Detect which cell encompasses the target text, then output its (X, Y) center coordinate. 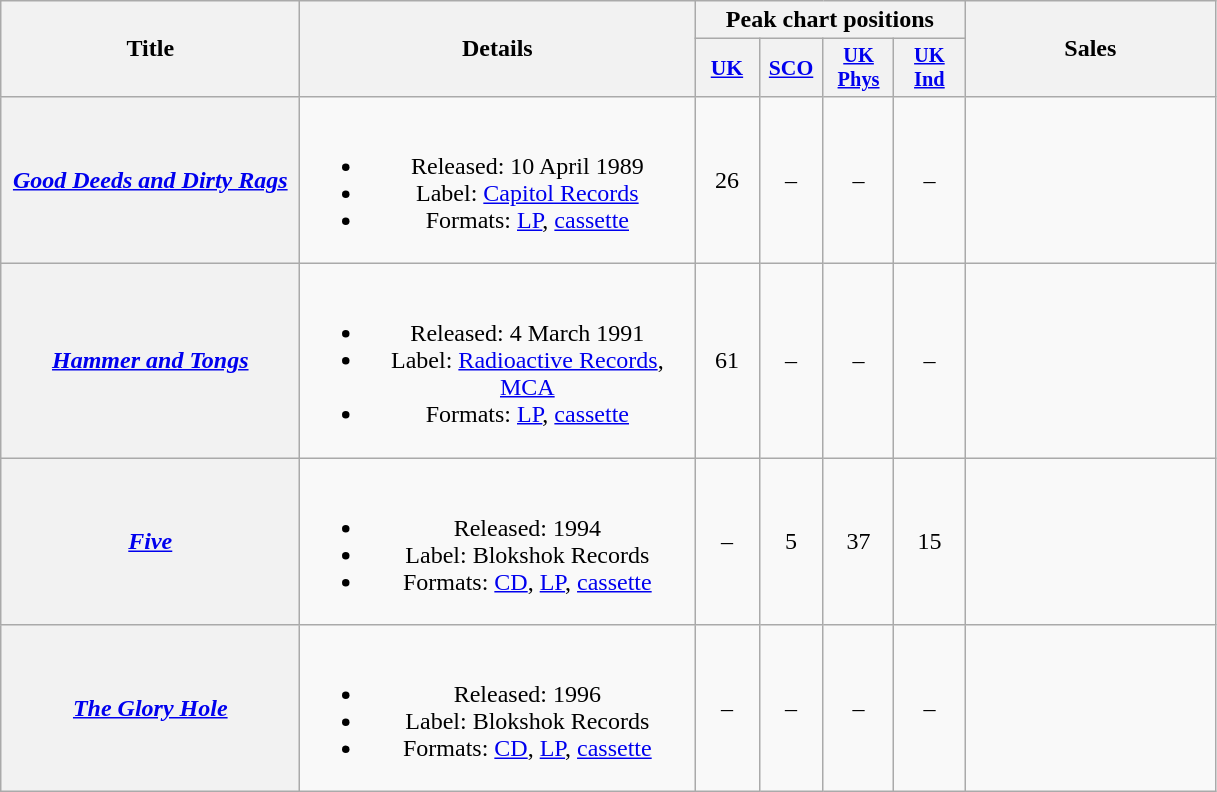
Good Deeds and Dirty Rags (150, 180)
Sales (1090, 49)
The Glory Hole (150, 708)
26 (727, 180)
Released: 10 April 1989Label: Capitol RecordsFormats: LP, cassette (498, 180)
Released: 1994Label: Blokshok RecordsFormats: CD, LP, cassette (498, 542)
Five (150, 542)
SCO (791, 68)
UK (727, 68)
Released: 1996Label: Blokshok RecordsFormats: CD, LP, cassette (498, 708)
61 (727, 361)
UK Ind (930, 68)
Details (498, 49)
Peak chart positions (830, 20)
37 (858, 542)
Hammer and Tongs (150, 361)
15 (930, 542)
Title (150, 49)
Released: 4 March 1991Label: Radioactive Records, MCAFormats: LP, cassette (498, 361)
5 (791, 542)
UK Phys (858, 68)
